Determine the [X, Y] coordinate at the center of the cell enclosing the given text.  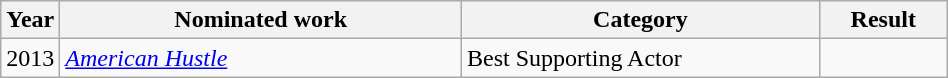
Result [883, 20]
Year [30, 20]
Best Supporting Actor [641, 58]
American Hustle [261, 58]
2013 [30, 58]
Category [641, 20]
Nominated work [261, 20]
